From the cell containing the given text, extract its center point as [X, Y] coordinate. 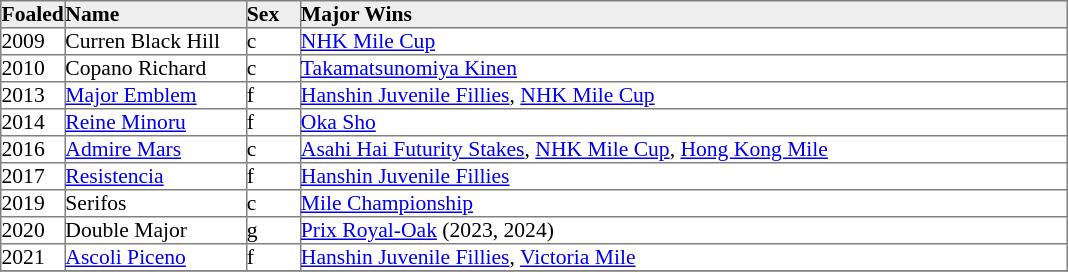
2021 [33, 258]
Ascoli Piceno [156, 258]
Major Wins [683, 14]
Foaled [33, 14]
Prix Royal-Oak (2023, 2024) [683, 230]
Curren Black Hill [156, 42]
2019 [33, 204]
2013 [33, 96]
Major Emblem [156, 96]
Mile Championship [683, 204]
Oka Sho [683, 122]
Hanshin Juvenile Fillies, NHK Mile Cup [683, 96]
2017 [33, 176]
Resistencia [156, 176]
2009 [33, 42]
Serifos [156, 204]
Asahi Hai Futurity Stakes, NHK Mile Cup, Hong Kong Mile [683, 150]
Sex [273, 14]
Copano Richard [156, 68]
Hanshin Juvenile Fillies [683, 176]
Hanshin Juvenile Fillies, Victoria Mile [683, 258]
NHK Mile Cup [683, 42]
2010 [33, 68]
Name [156, 14]
Takamatsunomiya Kinen [683, 68]
Admire Mars [156, 150]
Double Major [156, 230]
2016 [33, 150]
g [273, 230]
Reine Minoru [156, 122]
2014 [33, 122]
2020 [33, 230]
